For the text-containing cell, return its midpoint in (X, Y) coordinate format. 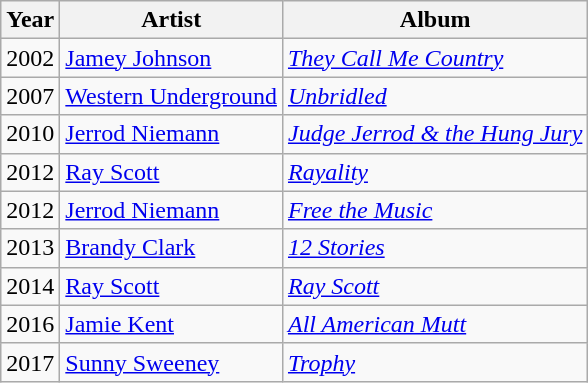
2017 (30, 362)
2016 (30, 324)
Artist (172, 20)
2013 (30, 248)
They Call Me Country (434, 58)
Album (434, 20)
2014 (30, 286)
Free the Music (434, 210)
Western Underground (172, 96)
Year (30, 20)
Unbridled (434, 96)
Trophy (434, 362)
Judge Jerrod & the Hung Jury (434, 134)
Brandy Clark (172, 248)
2010 (30, 134)
All American Mutt (434, 324)
Rayality (434, 172)
Jamie Kent (172, 324)
Sunny Sweeney (172, 362)
2007 (30, 96)
Jamey Johnson (172, 58)
12 Stories (434, 248)
2002 (30, 58)
